Return the [X, Y] coordinate for the center point of the cell that contains the specified text.  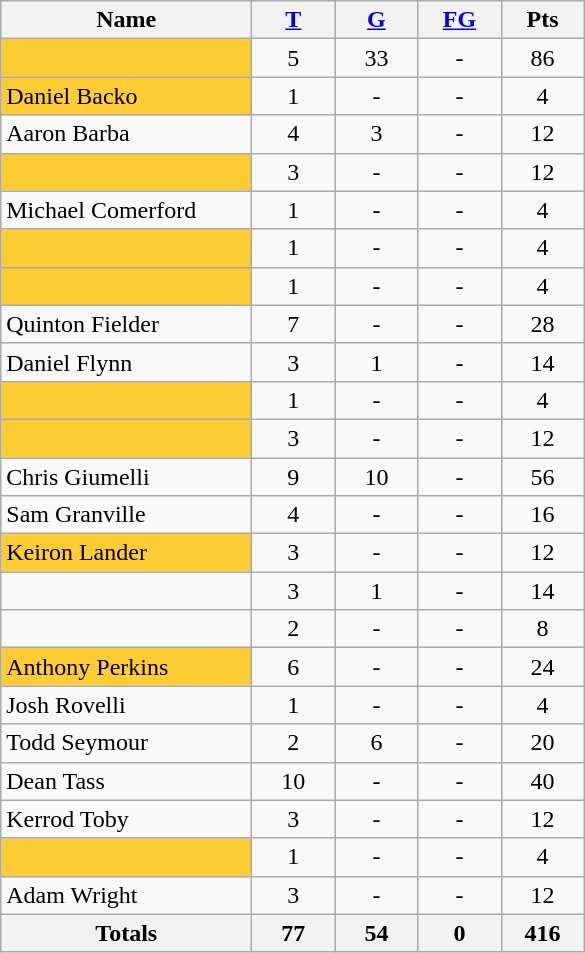
16 [542, 515]
Chris Giumelli [126, 477]
Daniel Flynn [126, 362]
54 [376, 933]
7 [294, 324]
Keiron Lander [126, 553]
416 [542, 933]
Quinton Fielder [126, 324]
20 [542, 743]
24 [542, 667]
0 [460, 933]
77 [294, 933]
Sam Granville [126, 515]
Kerrod Toby [126, 819]
8 [542, 629]
Adam Wright [126, 895]
Daniel Backo [126, 96]
Josh Rovelli [126, 705]
T [294, 20]
40 [542, 781]
Totals [126, 933]
Michael Comerford [126, 210]
9 [294, 477]
Pts [542, 20]
Todd Seymour [126, 743]
Name [126, 20]
Aaron Barba [126, 134]
5 [294, 58]
86 [542, 58]
33 [376, 58]
Anthony Perkins [126, 667]
Dean Tass [126, 781]
G [376, 20]
FG [460, 20]
28 [542, 324]
56 [542, 477]
